From the cell containing the given text, extract its center point as [X, Y] coordinate. 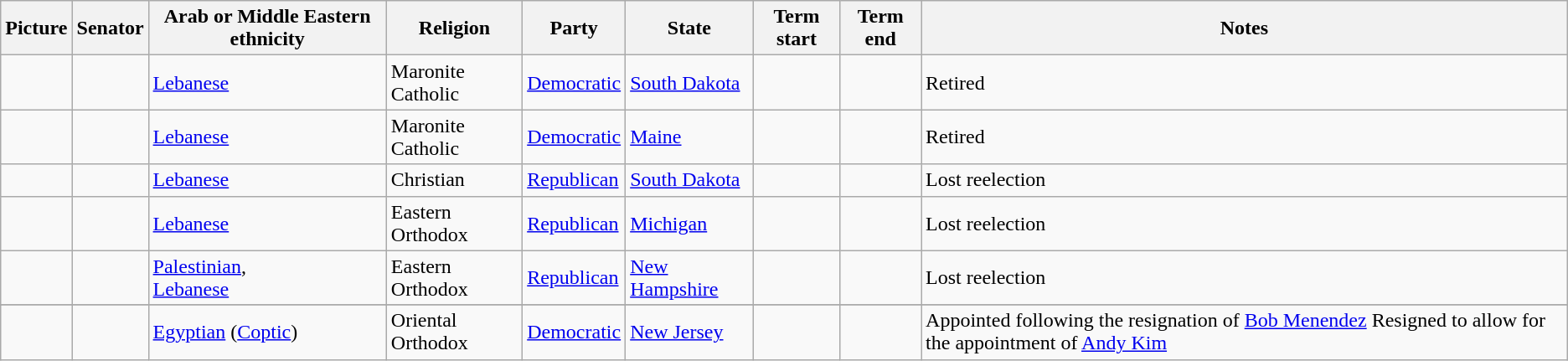
New Jersey [689, 332]
Oriental Orthodox [454, 332]
Notes [1245, 28]
Maine [689, 137]
Arab or Middle Eastern ethnicity [267, 28]
Term end [881, 28]
Picture [37, 28]
Egyptian (Coptic) [267, 332]
New Hampshire [689, 278]
Palestinian,Lebanese [267, 278]
Michigan [689, 223]
State [689, 28]
Term start [797, 28]
Christian [454, 180]
Senator [111, 28]
Religion [454, 28]
Appointed following the resignation of Bob Menendez Resigned to allow for the appointment of Andy Kim [1245, 332]
Party [575, 28]
